Locate the cell with the specified text and output its [x, y] center coordinate. 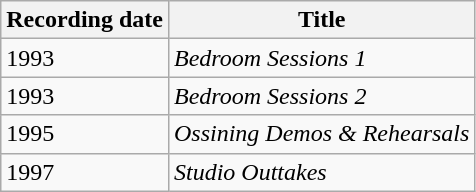
Bedroom Sessions 1 [321, 58]
1997 [85, 172]
Title [321, 20]
1995 [85, 134]
Bedroom Sessions 2 [321, 96]
Recording date [85, 20]
Ossining Demos & Rehearsals [321, 134]
Studio Outtakes [321, 172]
